Return the [x, y] coordinate for the center point of the cell that contains the specified text.  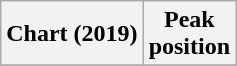
Peakposition [189, 34]
Chart (2019) [72, 34]
